Output the (X, Y) coordinate of the center of the cell containing the given text.  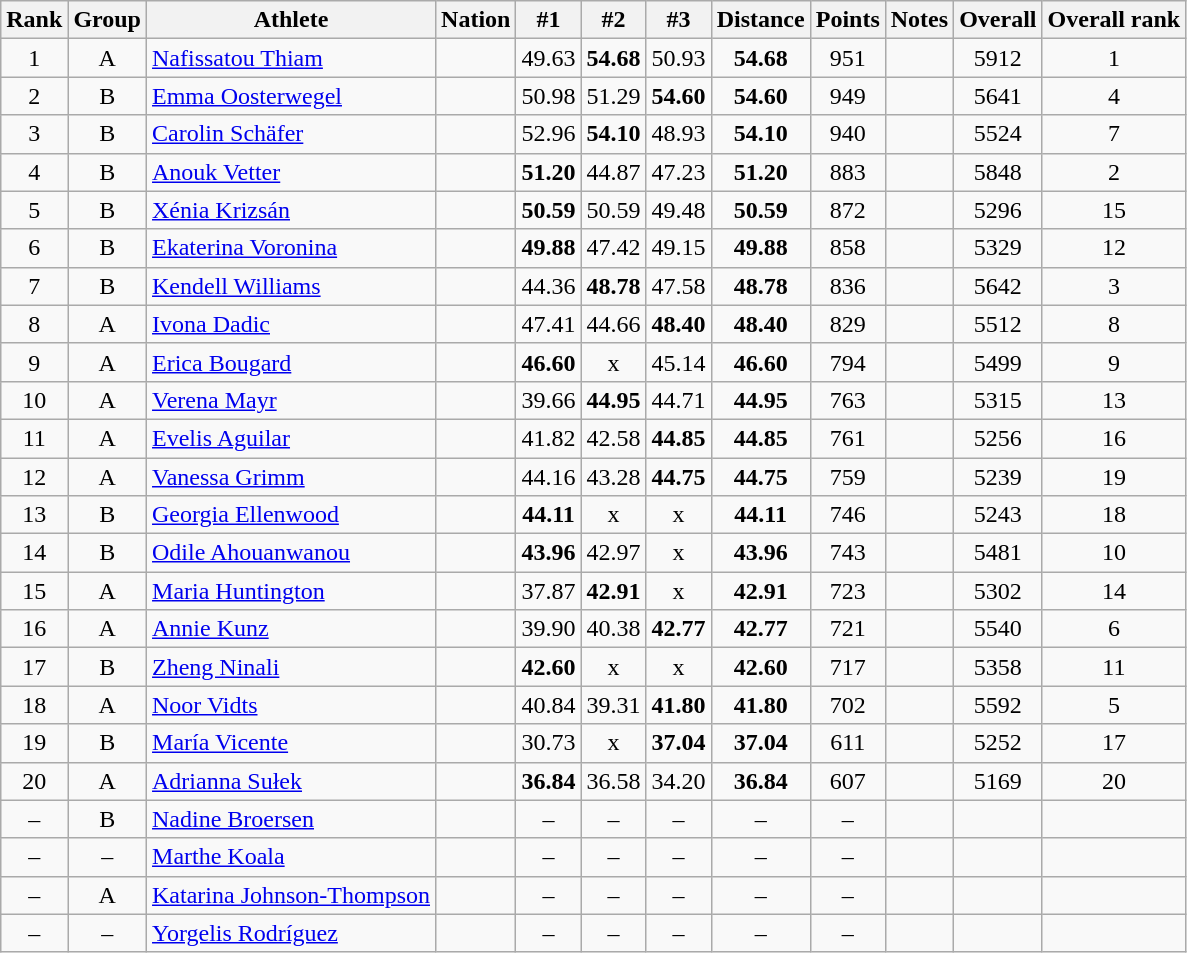
759 (848, 477)
858 (848, 248)
5243 (998, 515)
723 (848, 591)
5540 (998, 629)
36.58 (614, 781)
Zheng Ninali (292, 667)
Adrianna Sułek (292, 781)
34.20 (678, 781)
5256 (998, 438)
5481 (998, 553)
Ivona Dadic (292, 324)
872 (848, 210)
836 (848, 286)
49.63 (548, 58)
5592 (998, 705)
Georgia Ellenwood (292, 515)
5239 (998, 477)
Katarina Johnson-Thompson (292, 895)
52.96 (548, 134)
761 (848, 438)
5329 (998, 248)
30.73 (548, 743)
Kendell Williams (292, 286)
Xénia Krizsán (292, 210)
42.97 (614, 553)
Marthe Koala (292, 857)
Ekaterina Voronina (292, 248)
Odile Ahouanwanou (292, 553)
40.84 (548, 705)
949 (848, 96)
44.71 (678, 400)
Nation (476, 20)
Maria Huntington (292, 591)
Annie Kunz (292, 629)
940 (848, 134)
#1 (548, 20)
40.38 (614, 629)
48.93 (678, 134)
794 (848, 362)
5358 (998, 667)
39.90 (548, 629)
50.93 (678, 58)
44.87 (614, 172)
5315 (998, 400)
47.23 (678, 172)
39.66 (548, 400)
5848 (998, 172)
5512 (998, 324)
951 (848, 58)
42.58 (614, 438)
Distance (760, 20)
Group (108, 20)
5296 (998, 210)
5641 (998, 96)
5524 (998, 134)
44.66 (614, 324)
5169 (998, 781)
717 (848, 667)
5499 (998, 362)
607 (848, 781)
37.87 (548, 591)
Emma Oosterwegel (292, 96)
Rank (34, 20)
44.16 (548, 477)
49.48 (678, 210)
Carolin Schäfer (292, 134)
47.41 (548, 324)
702 (848, 705)
39.31 (614, 705)
5252 (998, 743)
Verena Mayr (292, 400)
763 (848, 400)
Noor Vidts (292, 705)
Points (848, 20)
743 (848, 553)
Notes (919, 20)
50.98 (548, 96)
Overall rank (1114, 20)
Nafissatou Thiam (292, 58)
47.42 (614, 248)
44.36 (548, 286)
Erica Bougard (292, 362)
43.28 (614, 477)
Anouk Vetter (292, 172)
Yorgelis Rodríguez (292, 933)
Evelis Aguilar (292, 438)
883 (848, 172)
María Vicente (292, 743)
Overall (998, 20)
829 (848, 324)
746 (848, 515)
#3 (678, 20)
49.15 (678, 248)
5642 (998, 286)
5912 (998, 58)
47.58 (678, 286)
#2 (614, 20)
41.82 (548, 438)
721 (848, 629)
51.29 (614, 96)
5302 (998, 591)
45.14 (678, 362)
Vanessa Grimm (292, 477)
Nadine Broersen (292, 819)
611 (848, 743)
Athlete (292, 20)
